Return (x, y) of the center of cell containing provided text 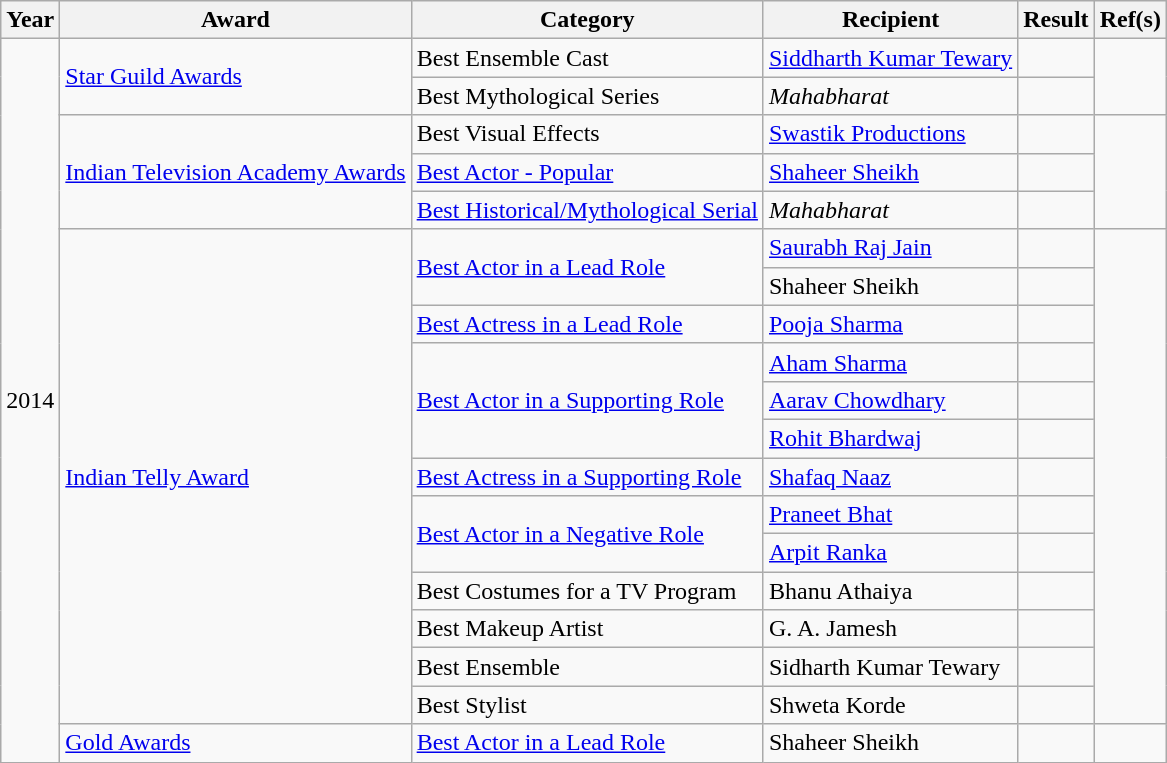
Best Ensemble (587, 667)
Recipient (890, 20)
Praneet Bhat (890, 515)
Pooja Sharma (890, 324)
Siddharth Kumar Tewary (890, 58)
Best Visual Effects (587, 134)
Rohit Bhardwaj (890, 438)
Shafaq Naaz (890, 477)
Ref(s) (1130, 20)
Star Guild Awards (236, 77)
Shweta Korde (890, 705)
Award (236, 20)
Best Actress in a Supporting Role (587, 477)
Swastik Productions (890, 134)
G. A. Jamesh (890, 629)
Best Actor in a Negative Role (587, 534)
Sidharth Kumar Tewary (890, 667)
Best Costumes for a TV Program (587, 591)
Saurabh Raj Jain (890, 248)
Aham Sharma (890, 362)
Result (1056, 20)
Arpit Ranka (890, 553)
Gold Awards (236, 743)
Indian Telly Award (236, 476)
Best Mythological Series (587, 96)
Bhanu Athaiya (890, 591)
Aarav Chowdhary (890, 400)
Best Makeup Artist (587, 629)
Best Actor - Popular (587, 172)
2014 (30, 400)
Best Stylist (587, 705)
Best Ensemble Cast (587, 58)
Best Historical/Mythological Serial (587, 210)
Indian Television Academy Awards (236, 172)
Best Actor in a Supporting Role (587, 400)
Year (30, 20)
Best Actress in a Lead Role (587, 324)
Category (587, 20)
